Capture the cell that displays the provided text and extract its [X, Y] central coordinate. 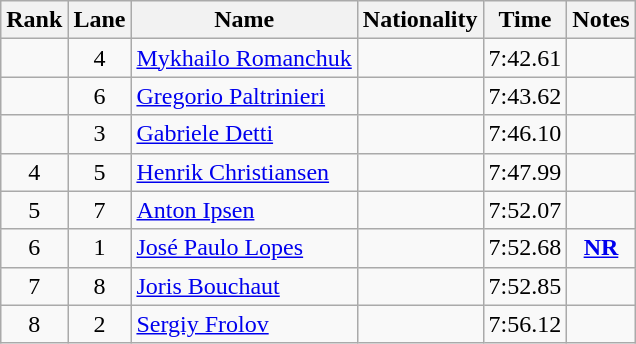
NR [601, 248]
7:52.07 [525, 210]
Henrik Christiansen [244, 172]
Mykhailo Romanchuk [244, 58]
Rank [34, 20]
Time [525, 20]
7:47.99 [525, 172]
Gregorio Paltrinieri [244, 96]
7:42.61 [525, 58]
7:46.10 [525, 134]
Notes [601, 20]
Sergiy Frolov [244, 324]
Lane [100, 20]
Gabriele Detti [244, 134]
3 [100, 134]
7:43.62 [525, 96]
2 [100, 324]
7:56.12 [525, 324]
7:52.68 [525, 248]
José Paulo Lopes [244, 248]
Anton Ipsen [244, 210]
7:52.85 [525, 286]
Name [244, 20]
1 [100, 248]
Joris Bouchaut [244, 286]
Nationality [420, 20]
